Identify which cell holds the provided text, then report its [X, Y] central coordinate. 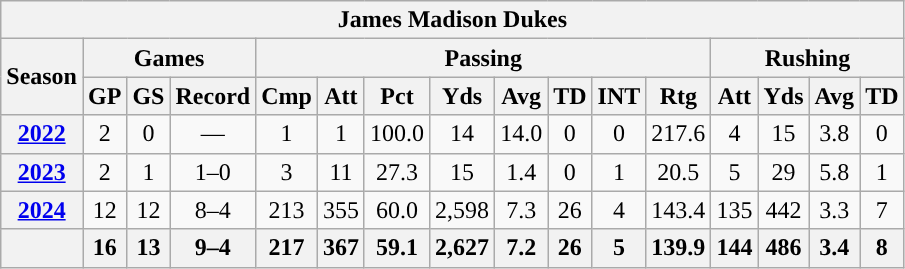
GP [104, 96]
INT [619, 96]
60.0 [396, 210]
Passing [484, 58]
1.4 [522, 172]
355 [340, 210]
James Madison Dukes [452, 20]
14.0 [522, 134]
7.3 [522, 210]
3.8 [834, 134]
217 [287, 248]
7.2 [522, 248]
5.8 [834, 172]
367 [340, 248]
16 [104, 248]
Cmp [287, 96]
Rushing [808, 58]
2024 [42, 210]
2022 [42, 134]
13 [148, 248]
1–0 [213, 172]
2,598 [462, 210]
— [213, 134]
11 [340, 172]
213 [287, 210]
9–4 [213, 248]
29 [784, 172]
144 [734, 248]
GS [148, 96]
14 [462, 134]
59.1 [396, 248]
442 [784, 210]
217.6 [678, 134]
486 [784, 248]
8 [882, 248]
3.3 [834, 210]
2,627 [462, 248]
Games [168, 58]
Pct [396, 96]
2023 [42, 172]
3.4 [834, 248]
135 [734, 210]
20.5 [678, 172]
Rtg [678, 96]
7 [882, 210]
3 [287, 172]
100.0 [396, 134]
143.4 [678, 210]
8–4 [213, 210]
27.3 [396, 172]
Record [213, 96]
Season [42, 77]
139.9 [678, 248]
